Pinpoint the cell where the given text exists, returning its [x, y] midpoint coordinate. 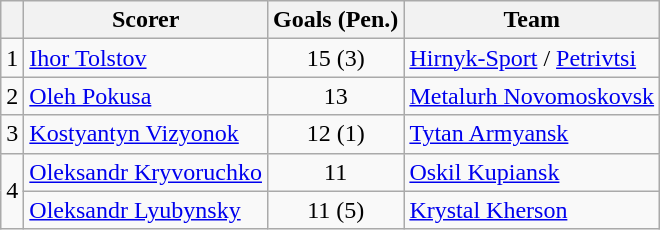
12 (1) [335, 134]
Goals (Pen.) [335, 20]
Oskil Kupiansk [532, 172]
Oleksandr Lyubynsky [146, 210]
Team [532, 20]
4 [12, 191]
11 (5) [335, 210]
Oleh Pokusa [146, 96]
Oleksandr Kryvoruchko [146, 172]
Krystal Kherson [532, 210]
3 [12, 134]
Scorer [146, 20]
Metalurh Novomoskovsk [532, 96]
13 [335, 96]
11 [335, 172]
Tytan Armyansk [532, 134]
1 [12, 58]
2 [12, 96]
15 (3) [335, 58]
Hirnyk-Sport / Petrivtsi [532, 58]
Ihor Tolstov [146, 58]
Kostyantyn Vizyonok [146, 134]
